From the cell containing the given text, extract its center point as [x, y] coordinate. 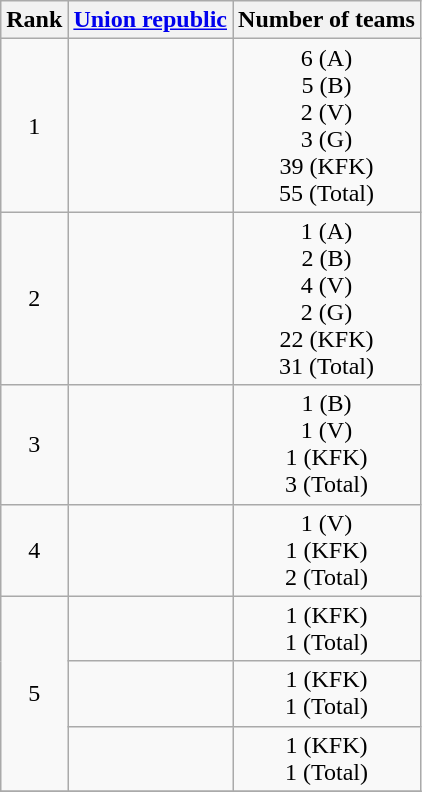
4 [34, 550]
Union republic [150, 20]
3 [34, 444]
5 [34, 694]
1 [34, 126]
Rank [34, 20]
1 (B)1 (V)1 (KFK)3 (Total) [327, 444]
1 (V)1 (KFK)2 (Total) [327, 550]
2 [34, 298]
Number of teams [327, 20]
6 (A)5 (B)2 (V)3 (G)39 (KFK)55 (Total) [327, 126]
1 (A)2 (B)4 (V)2 (G)22 (KFK)31 (Total) [327, 298]
